From the cell containing the given text, extract its center point as (x, y) coordinate. 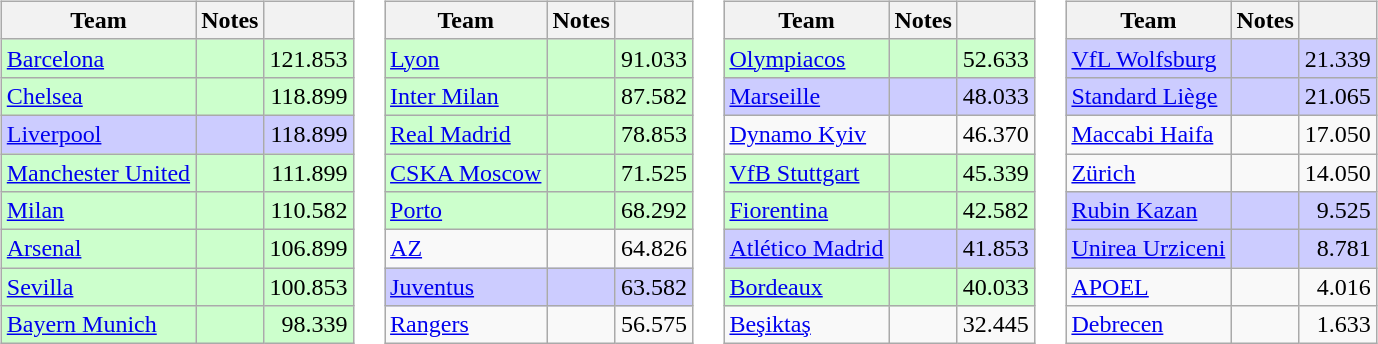
Porto (466, 211)
Liverpool (98, 134)
AZ (466, 249)
Standard Liège (1148, 96)
21.339 (1338, 58)
52.633 (996, 58)
71.525 (654, 173)
Inter Milan (466, 96)
Debrecen (1148, 325)
Rangers (466, 325)
87.582 (654, 96)
Fiorentina (806, 211)
Atlético Madrid (806, 249)
APOEL (1148, 287)
Rubin Kazan (1148, 211)
Unirea Urziceni (1148, 249)
Milan (98, 211)
91.033 (654, 58)
Juventus (466, 287)
Arsenal (98, 249)
40.033 (996, 287)
Manchester United (98, 173)
Dynamo Kyiv (806, 134)
VfL Wolfsburg (1148, 58)
111.899 (308, 173)
Bayern Munich (98, 325)
106.899 (308, 249)
100.853 (308, 287)
110.582 (308, 211)
17.050 (1338, 134)
64.826 (654, 249)
21.065 (1338, 96)
32.445 (996, 325)
Zürich (1148, 173)
4.016 (1338, 287)
8.781 (1338, 249)
Olympiacos (806, 58)
121.853 (308, 58)
41.853 (996, 249)
Lyon (466, 58)
42.582 (996, 211)
56.575 (654, 325)
63.582 (654, 287)
48.033 (996, 96)
Real Madrid (466, 134)
45.339 (996, 173)
Maccabi Haifa (1148, 134)
78.853 (654, 134)
Marseille (806, 96)
Barcelona (98, 58)
CSKA Moscow (466, 173)
68.292 (654, 211)
Chelsea (98, 96)
VfB Stuttgart (806, 173)
14.050 (1338, 173)
Bordeaux (806, 287)
Sevilla (98, 287)
1.633 (1338, 325)
9.525 (1338, 211)
Beşiktaş (806, 325)
98.339 (308, 325)
46.370 (996, 134)
